Capture the cell that displays the provided text and extract its (x, y) central coordinate. 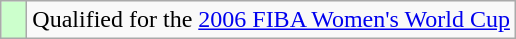
Qualified for the 2006 FIBA Women's World Cup (272, 20)
